From the cell containing the given text, extract its center point as (x, y) coordinate. 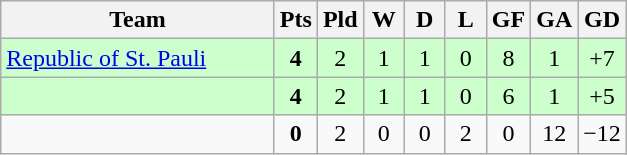
−12 (602, 134)
+7 (602, 58)
Pts (296, 20)
Pld (340, 20)
12 (554, 134)
GD (602, 20)
+5 (602, 96)
L (466, 20)
Team (138, 20)
6 (508, 96)
Republic of St. Pauli (138, 58)
GF (508, 20)
GA (554, 20)
8 (508, 58)
W (384, 20)
D (424, 20)
